Return (X, Y) of the center of cell containing provided text 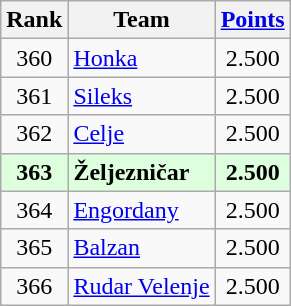
Celje (142, 134)
Rank (34, 20)
Team (142, 20)
365 (34, 248)
Sileks (142, 96)
366 (34, 286)
Honka (142, 58)
Points (252, 20)
Rudar Velenje (142, 286)
362 (34, 134)
364 (34, 210)
Željezničar (142, 172)
Engordany (142, 210)
361 (34, 96)
363 (34, 172)
360 (34, 58)
Balzan (142, 248)
